Provide the (X, Y) coordinate of the cell's center where the given text is located.  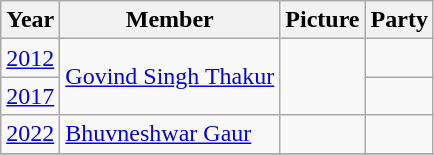
Member (170, 20)
2017 (30, 96)
Year (30, 20)
2012 (30, 58)
Party (399, 20)
Bhuvneshwar Gaur (170, 134)
Govind Singh Thakur (170, 77)
Picture (322, 20)
2022 (30, 134)
